From the cell containing the given text, extract its center point as (X, Y) coordinate. 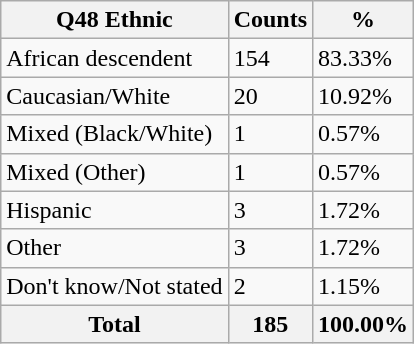
Counts (270, 20)
Hispanic (114, 210)
154 (270, 58)
1.15% (364, 286)
185 (270, 324)
Total (114, 324)
20 (270, 96)
Other (114, 248)
100.00% (364, 324)
African descendent (114, 58)
2 (270, 286)
Mixed (Other) (114, 172)
10.92% (364, 96)
Caucasian/White (114, 96)
Mixed (Black/White) (114, 134)
% (364, 20)
Q48 Ethnic (114, 20)
83.33% (364, 58)
Don't know/Not stated (114, 286)
